Find where the given text appears and provide that cell's center as (X, Y) coordinate. 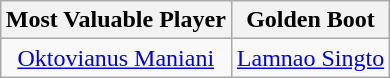
Lamnao Singto (310, 58)
Most Valuable Player (116, 20)
Oktovianus Maniani (116, 58)
Golden Boot (310, 20)
